Output the (x, y) coordinate of the center of the cell containing the given text.  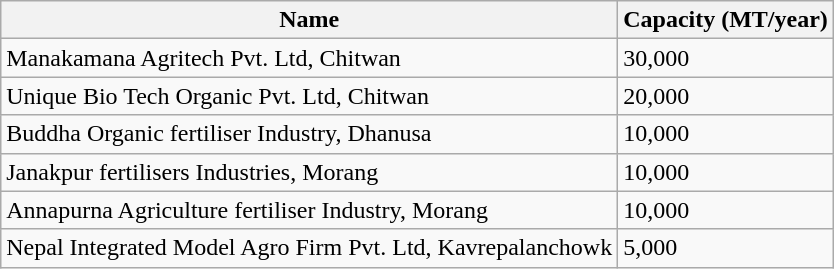
Buddha Organic fertiliser Industry, Dhanusa (310, 134)
Nepal Integrated Model Agro Firm Pvt. Ltd, Kavrepalanchowk (310, 248)
Name (310, 20)
30,000 (726, 58)
20,000 (726, 96)
Manakamana Agritech Pvt. Ltd, Chitwan (310, 58)
Annapurna Agriculture fertiliser Industry, Morang (310, 210)
5,000 (726, 248)
Unique Bio Tech Organic Pvt. Ltd, Chitwan (310, 96)
Capacity (MT/year) (726, 20)
Janakpur fertilisers Industries, Morang (310, 172)
